Identify which cell holds the provided text, then report its [X, Y] central coordinate. 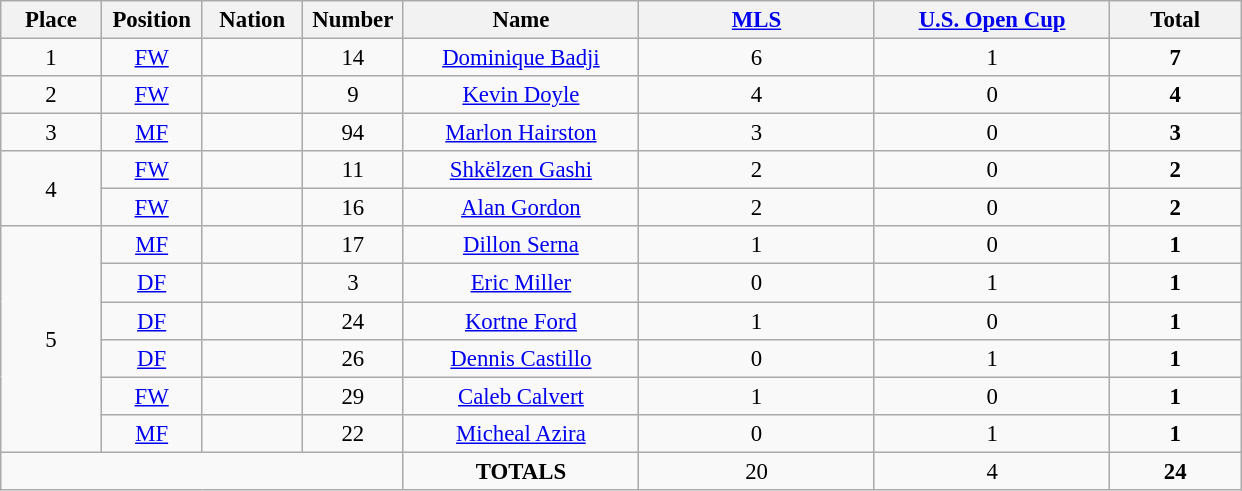
29 [354, 396]
U.S. Open Cup [992, 20]
MLS [757, 20]
Kortne Ford [521, 321]
Dillon Serna [521, 245]
Number [354, 20]
TOTALS [521, 471]
94 [354, 133]
16 [354, 208]
9 [354, 95]
5 [52, 339]
Total [1176, 20]
Dennis Castillo [521, 358]
20 [757, 471]
Kevin Doyle [521, 95]
Eric Miller [521, 283]
17 [354, 245]
Position [152, 20]
Place [52, 20]
Alan Gordon [521, 208]
Nation [252, 20]
11 [354, 170]
Micheal Azira [521, 433]
Shkëlzen Gashi [521, 170]
7 [1176, 58]
26 [354, 358]
6 [757, 58]
14 [354, 58]
Name [521, 20]
22 [354, 433]
Caleb Calvert [521, 396]
Dominique Badji [521, 58]
Marlon Hairston [521, 133]
